Return the [x, y] coordinate for the center point of the cell that contains the specified text.  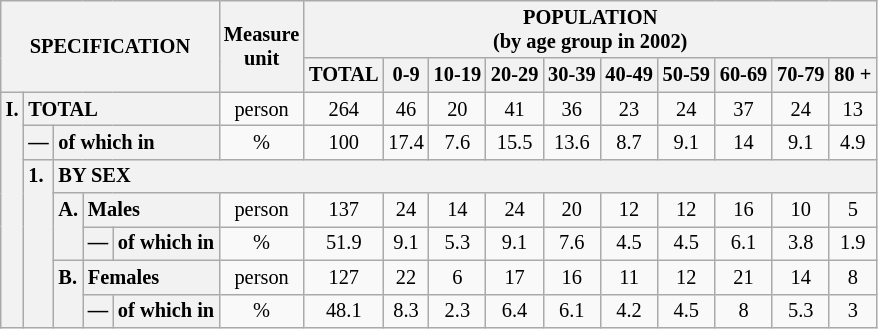
Females [151, 277]
B. [68, 294]
40-49 [628, 75]
264 [344, 109]
Measure unit [262, 46]
23 [628, 109]
13.6 [572, 142]
1.9 [852, 243]
30-39 [572, 75]
127 [344, 277]
0-9 [406, 75]
137 [344, 210]
I. [12, 210]
A. [68, 226]
70-79 [800, 75]
36 [572, 109]
10 [800, 210]
41 [514, 109]
37 [744, 109]
20-29 [514, 75]
8.3 [406, 311]
SPECIFICATION [110, 46]
48.1 [344, 311]
8.7 [628, 142]
POPULATION (by age group in 2002) [590, 29]
17.4 [406, 142]
46 [406, 109]
4.9 [852, 142]
1. [38, 243]
2.3 [458, 311]
51.9 [344, 243]
22 [406, 277]
17 [514, 277]
4.2 [628, 311]
3 [852, 311]
80 + [852, 75]
13 [852, 109]
50-59 [686, 75]
21 [744, 277]
10-19 [458, 75]
60-69 [744, 75]
6 [458, 277]
3.8 [800, 243]
15.5 [514, 142]
BY SEX [466, 176]
6.4 [514, 311]
Males [151, 210]
11 [628, 277]
100 [344, 142]
5 [852, 210]
